For the text-containing cell, return its midpoint in (X, Y) coordinate format. 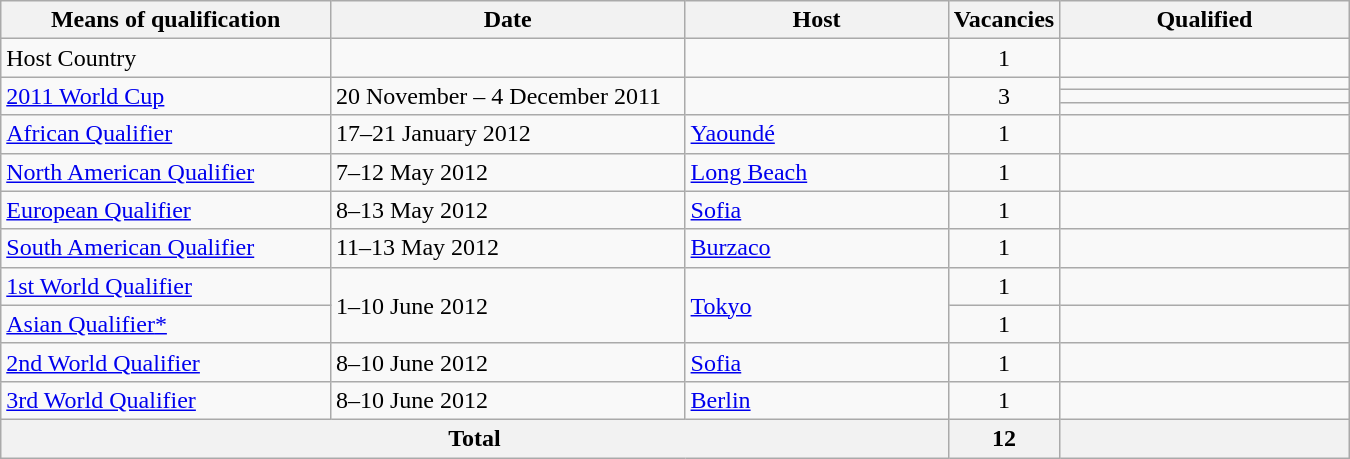
Means of qualification (166, 20)
African Qualifier (166, 134)
Yaoundé (816, 134)
3rd World Qualifier (166, 400)
3 (1004, 96)
Vacancies (1004, 20)
Burzaco (816, 248)
7–12 May 2012 (508, 172)
European Qualifier (166, 210)
17–21 January 2012 (508, 134)
Berlin (816, 400)
1st World Qualifier (166, 286)
Tokyo (816, 305)
12 (1004, 438)
8–13 May 2012 (508, 210)
2011 World Cup (166, 96)
2nd World Qualifier (166, 362)
Qualified (1205, 20)
Long Beach (816, 172)
North American Qualifier (166, 172)
Host (816, 20)
20 November – 4 December 2011 (508, 96)
Asian Qualifier* (166, 324)
Date (508, 20)
South American Qualifier (166, 248)
Host Country (166, 58)
11–13 May 2012 (508, 248)
Total (474, 438)
1–10 June 2012 (508, 305)
